For the text-containing cell, return its midpoint in [X, Y] coordinate format. 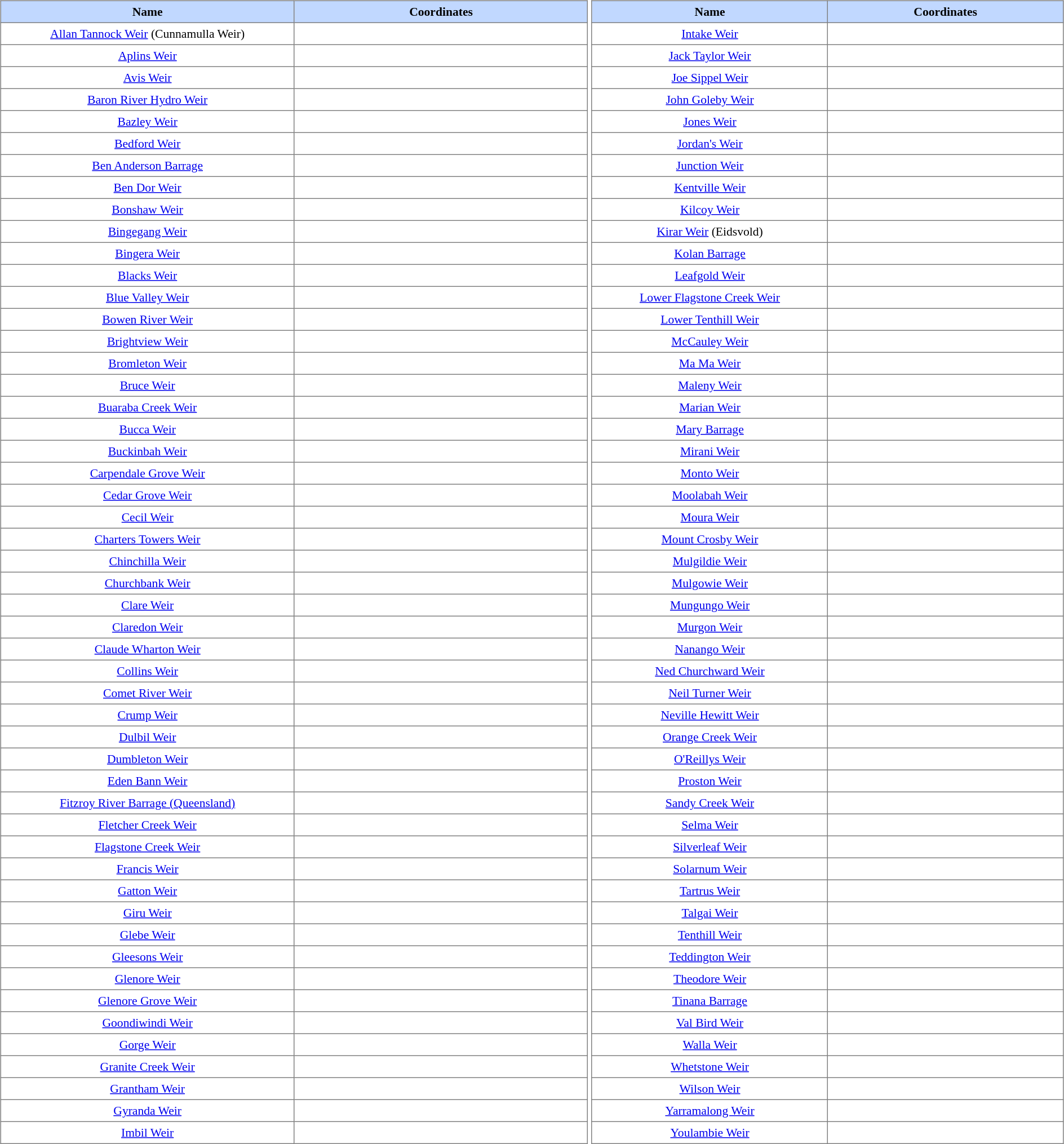
Solarnum Weir [710, 869]
Selma Weir [710, 825]
Joe Sippel Weir [710, 78]
Kentville Weir [710, 187]
Bazley Weir [148, 122]
Brightview Weir [148, 342]
Cedar Grove Weir [148, 495]
Blue Valley Weir [148, 298]
Kolan Barrage [710, 254]
Mungungo Weir [710, 605]
Francis Weir [148, 869]
Youlambie Weir [710, 1133]
Gatton Weir [148, 890]
Sandy Creek Weir [710, 802]
Ned Churchward Weir [710, 671]
Proston Weir [710, 781]
Crump Weir [148, 715]
Tenthill Weir [710, 934]
Flagstone Creek Weir [148, 846]
Lower Flagstone Creek Weir [710, 298]
John Goleby Weir [710, 99]
Cecil Weir [148, 517]
Bowen River Weir [148, 319]
Bingegang Weir [148, 231]
Mount Crosby Weir [710, 539]
Silverleaf Weir [710, 846]
Junction Weir [710, 166]
Moolabah Weir [710, 495]
Kilcoy Weir [710, 210]
Glenore Grove Weir [148, 1001]
Tartrus Weir [710, 890]
Kirar Weir (Eidsvold) [710, 231]
McCauley Weir [710, 342]
Glenore Weir [148, 978]
Jack Taylor Weir [710, 55]
Orange Creek Weir [710, 737]
Imbil Weir [148, 1133]
Bucca Weir [148, 429]
Churchbank Weir [148, 583]
Bromleton Weir [148, 363]
Leafgold Weir [710, 275]
Jordan's Weir [710, 143]
Bedford Weir [148, 143]
Buckinbah Weir [148, 451]
Chinchilla Weir [148, 561]
Walla Weir [710, 1045]
Buaraba Creek Weir [148, 407]
Neville Hewitt Weir [710, 715]
Moura Weir [710, 517]
Dulbil Weir [148, 737]
Giru Weir [148, 913]
Monto Weir [710, 473]
Wilson Weir [710, 1089]
Baron River Hydro Weir [148, 99]
Fletcher Creek Weir [148, 825]
Glebe Weir [148, 934]
Mulgildie Weir [710, 561]
Gleesons Weir [148, 957]
Allan Tannock Weir (Cunnamulla Weir) [148, 34]
Ben Anderson Barrage [148, 166]
Clare Weir [148, 605]
Teddington Weir [710, 957]
Charters Towers Weir [148, 539]
Gorge Weir [148, 1045]
Jones Weir [710, 122]
Maleny Weir [710, 385]
Mulgowie Weir [710, 583]
Talgai Weir [710, 913]
Claude Wharton Weir [148, 649]
Murgon Weir [710, 627]
Eden Bann Weir [148, 781]
Aplins Weir [148, 55]
Dumbleton Weir [148, 759]
Nanango Weir [710, 649]
Goondiwindi Weir [148, 1022]
Whetstone Weir [710, 1066]
Bingera Weir [148, 254]
Granite Creek Weir [148, 1066]
Ben Dor Weir [148, 187]
Neil Turner Weir [710, 693]
Bruce Weir [148, 385]
O'Reillys Weir [710, 759]
Bonshaw Weir [148, 210]
Ma Ma Weir [710, 363]
Carpendale Grove Weir [148, 473]
Mary Barrage [710, 429]
Gyranda Weir [148, 1110]
Yarramalong Weir [710, 1110]
Claredon Weir [148, 627]
Val Bird Weir [710, 1022]
Blacks Weir [148, 275]
Lower Tenthill Weir [710, 319]
Grantham Weir [148, 1089]
Intake Weir [710, 34]
Marian Weir [710, 407]
Mirani Weir [710, 451]
Tinana Barrage [710, 1001]
Theodore Weir [710, 978]
Collins Weir [148, 671]
Avis Weir [148, 78]
Comet River Weir [148, 693]
Fitzroy River Barrage (Queensland) [148, 802]
